Extract the [X, Y] coordinate from the center of the cell holding the provided text.  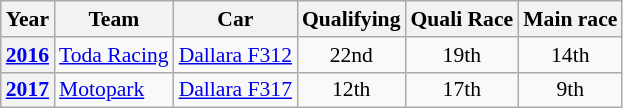
14th [570, 55]
Main race [570, 19]
Motopark [114, 90]
Dallara F317 [236, 90]
9th [570, 90]
Quali Race [462, 19]
2016 [28, 55]
Qualifying [351, 19]
17th [462, 90]
Car [236, 19]
Toda Racing [114, 55]
Team [114, 19]
22nd [351, 55]
Dallara F312 [236, 55]
12th [351, 90]
19th [462, 55]
Year [28, 19]
2017 [28, 90]
